Extract the [x, y] coordinate from the center of the cell holding the provided text.  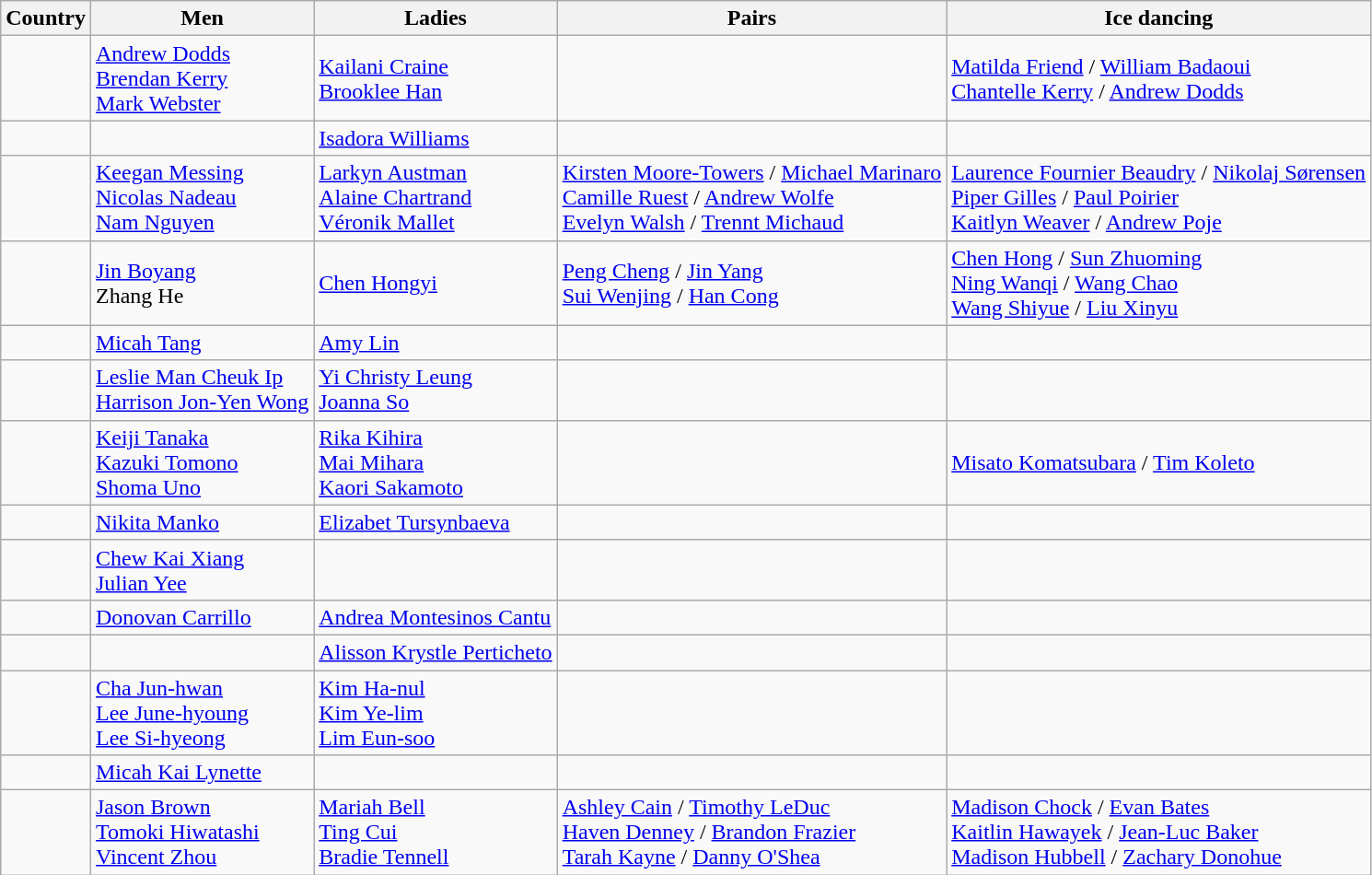
Rika KihiraMai MiharaKaori Sakamoto [436, 462]
Ashley Cain / Timothy LeDuc Haven Denney / Brandon Frazier Tarah Kayne / Danny O'Shea [751, 833]
Chen Hongyi [436, 283]
Kim Ha-nulKim Ye-limLim Eun-soo [436, 713]
Yi Christy LeungJoanna So [436, 391]
Keiji TanakaKazuki TomonoShoma Uno [202, 462]
Mariah BellTing CuiBradie Tennell [436, 833]
Cha Jun-hwanLee June-hyoungLee Si-hyeong [202, 713]
Amy Lin [436, 343]
Elizabet Tursynbaeva [436, 522]
Chen Hong / Sun ZhuomingNing Wanqi / Wang ChaoWang Shiyue / Liu Xinyu [1158, 283]
Jason BrownTomoki HiwatashiVincent Zhou [202, 833]
Isadora Williams [436, 138]
Jin BoyangZhang He [202, 283]
Donovan Carrillo [202, 617]
Pairs [751, 18]
Andrea Montesinos Cantu [436, 617]
Leslie Man Cheuk IpHarrison Jon-Yen Wong [202, 391]
Nikita Manko [202, 522]
Country [46, 18]
Peng Cheng / Jin YangSui Wenjing / Han Cong [751, 283]
Micah Kai Lynette [202, 773]
Madison Chock / Evan Bates Kaitlin Hawayek / Jean-Luc Baker Madison Hubbell / Zachary Donohue [1158, 833]
Larkyn AustmanAlaine ChartrandVéronik Mallet [436, 198]
Kailani CraineBrooklee Han [436, 78]
Chew Kai XiangJulian Yee [202, 569]
Alisson Krystle Perticheto [436, 652]
Men [202, 18]
Andrew DoddsBrendan KerryMark Webster [202, 78]
Ladies [436, 18]
Micah Tang [202, 343]
Laurence Fournier Beaudry / Nikolaj SørensenPiper Gilles / Paul PoirierKaitlyn Weaver / Andrew Poje [1158, 198]
Matilda Friend / William BadaouiChantelle Kerry / Andrew Dodds [1158, 78]
Kirsten Moore-Towers / Michael MarinaroCamille Ruest / Andrew WolfeEvelyn Walsh / Trennt Michaud [751, 198]
Misato Komatsubara / Tim Koleto [1158, 462]
Keegan MessingNicolas NadeauNam Nguyen [202, 198]
Ice dancing [1158, 18]
